Extract the (X, Y) coordinate from the center of the cell holding the provided text.  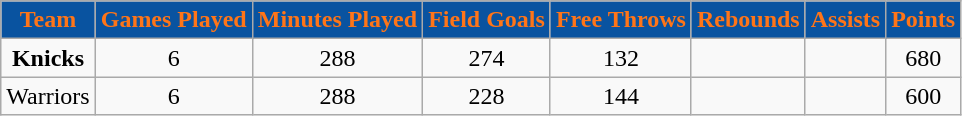
Free Throws (620, 20)
Games Played (174, 20)
Minutes Played (337, 20)
132 (620, 58)
600 (924, 96)
228 (487, 96)
Team (48, 20)
Field Goals (487, 20)
Rebounds (748, 20)
Knicks (48, 58)
Assists (845, 20)
274 (487, 58)
680 (924, 58)
Warriors (48, 96)
144 (620, 96)
Points (924, 20)
